Return the (x, y) coordinate for the center point of the cell that contains the specified text.  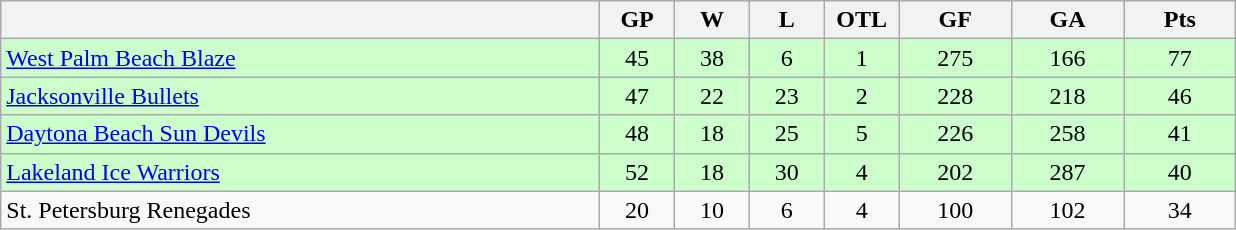
25 (786, 134)
46 (1180, 96)
Jacksonville Bullets (300, 96)
2 (862, 96)
218 (1067, 96)
GP (638, 20)
166 (1067, 58)
5 (862, 134)
52 (638, 172)
W (712, 20)
Lakeland Ice Warriors (300, 172)
226 (955, 134)
22 (712, 96)
47 (638, 96)
100 (955, 210)
Pts (1180, 20)
St. Petersburg Renegades (300, 210)
30 (786, 172)
23 (786, 96)
40 (1180, 172)
228 (955, 96)
OTL (862, 20)
41 (1180, 134)
GA (1067, 20)
1 (862, 58)
Daytona Beach Sun Devils (300, 134)
West Palm Beach Blaze (300, 58)
38 (712, 58)
48 (638, 134)
287 (1067, 172)
77 (1180, 58)
34 (1180, 210)
202 (955, 172)
20 (638, 210)
10 (712, 210)
GF (955, 20)
275 (955, 58)
258 (1067, 134)
L (786, 20)
45 (638, 58)
102 (1067, 210)
